Detect which cell encompasses the target text, then output its (X, Y) center coordinate. 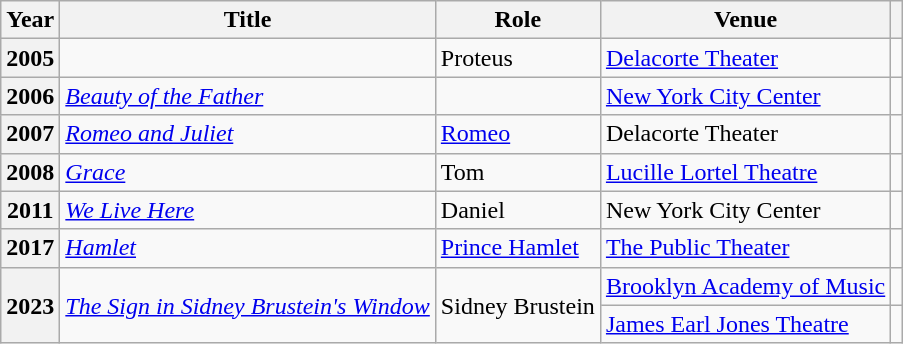
2008 (30, 172)
Romeo (518, 134)
2023 (30, 305)
Daniel (518, 210)
2006 (30, 96)
Proteus (518, 58)
The Public Theater (745, 248)
James Earl Jones Theatre (745, 324)
Title (248, 20)
Romeo and Juliet (248, 134)
2011 (30, 210)
Year (30, 20)
2017 (30, 248)
The Sign in Sidney Brustein's Window (248, 305)
Beauty of the Father (248, 96)
Prince Hamlet (518, 248)
Venue (745, 20)
Tom (518, 172)
Brooklyn Academy of Music (745, 286)
We Live Here (248, 210)
Grace (248, 172)
Role (518, 20)
2007 (30, 134)
Hamlet (248, 248)
2005 (30, 58)
Lucille Lortel Theatre (745, 172)
Sidney Brustein (518, 305)
